Identify which cell holds the provided text, then report its [x, y] central coordinate. 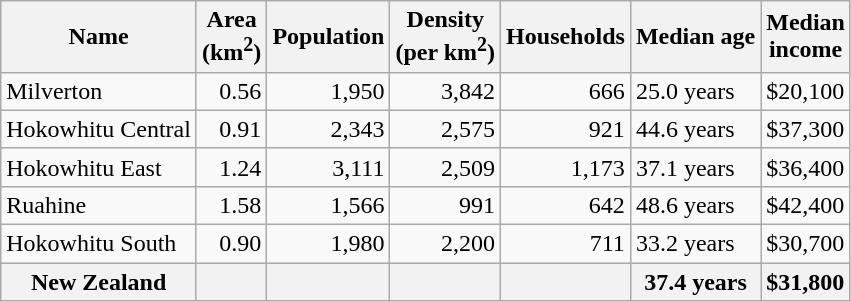
33.2 years [695, 244]
991 [446, 205]
$36,400 [806, 167]
2,509 [446, 167]
711 [566, 244]
1,980 [328, 244]
1,173 [566, 167]
Hokowhitu South [99, 244]
3,842 [446, 91]
Median age [695, 37]
2,200 [446, 244]
666 [566, 91]
Hokowhitu East [99, 167]
Medianincome [806, 37]
$20,100 [806, 91]
2,575 [446, 129]
$42,400 [806, 205]
921 [566, 129]
25.0 years [695, 91]
Area(km2) [231, 37]
Population [328, 37]
Households [566, 37]
Hokowhitu Central [99, 129]
$37,300 [806, 129]
37.1 years [695, 167]
48.6 years [695, 205]
$31,800 [806, 282]
1.58 [231, 205]
2,343 [328, 129]
44.6 years [695, 129]
0.91 [231, 129]
1.24 [231, 167]
1,950 [328, 91]
0.56 [231, 91]
37.4 years [695, 282]
0.90 [231, 244]
Name [99, 37]
1,566 [328, 205]
Milverton [99, 91]
Ruahine [99, 205]
$30,700 [806, 244]
642 [566, 205]
Density(per km2) [446, 37]
3,111 [328, 167]
New Zealand [99, 282]
